For the text-containing cell, return its midpoint in (x, y) coordinate format. 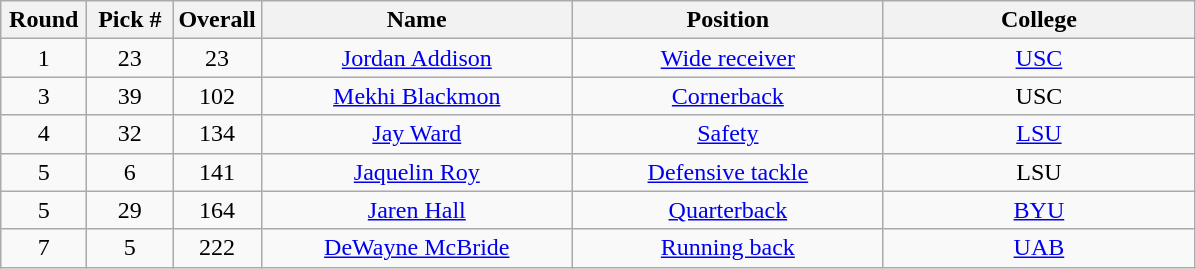
Jordan Addison (416, 58)
Jay Ward (416, 134)
1 (44, 58)
Name (416, 20)
6 (130, 172)
29 (130, 210)
UAB (1038, 248)
134 (217, 134)
Quarterback (728, 210)
Overall (217, 20)
7 (44, 248)
222 (217, 248)
DeWayne McBride (416, 248)
BYU (1038, 210)
3 (44, 96)
Wide receiver (728, 58)
Running back (728, 248)
102 (217, 96)
Jaren Hall (416, 210)
Position (728, 20)
39 (130, 96)
Round (44, 20)
College (1038, 20)
Safety (728, 134)
Pick # (130, 20)
4 (44, 134)
Defensive tackle (728, 172)
32 (130, 134)
Jaquelin Roy (416, 172)
141 (217, 172)
164 (217, 210)
Mekhi Blackmon (416, 96)
Cornerback (728, 96)
